Determine the (x, y) coordinate at the center of the cell enclosing the given text.  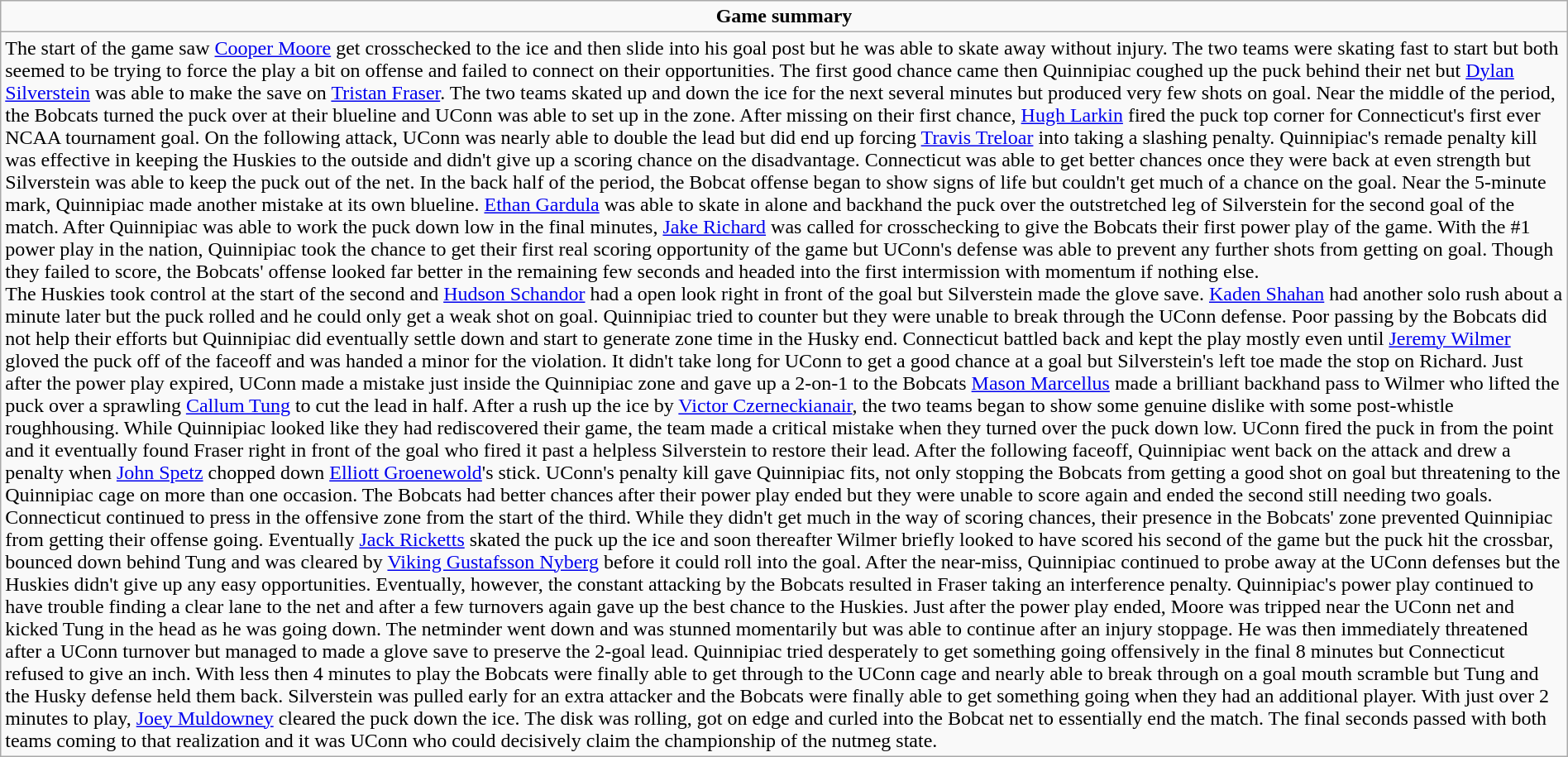
Game summary (784, 17)
